Capture the cell that displays the provided text and extract its (X, Y) central coordinate. 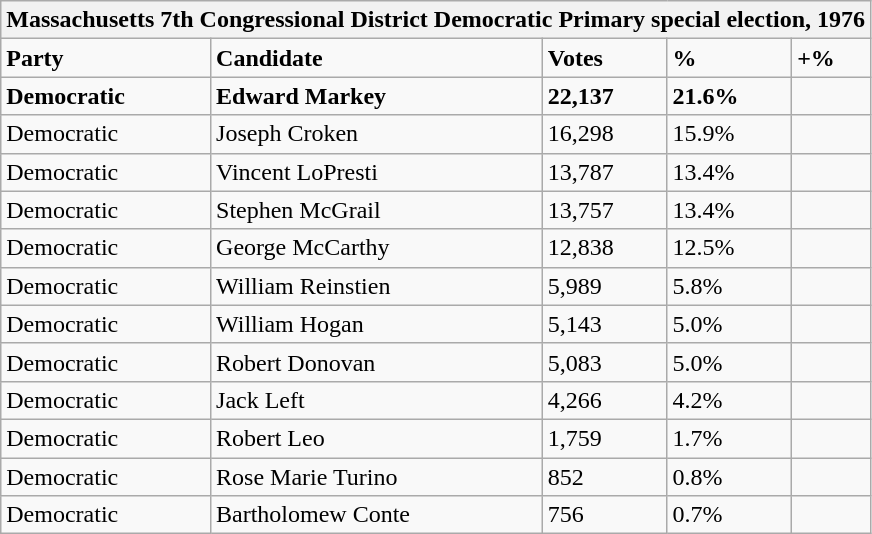
William Hogan (377, 324)
William Reinstien (377, 286)
Robert Donovan (377, 362)
Votes (604, 58)
852 (604, 477)
1.7% (730, 438)
4,266 (604, 400)
Joseph Croken (377, 134)
Stephen McGrail (377, 210)
756 (604, 515)
Robert Leo (377, 438)
Candidate (377, 58)
0.7% (730, 515)
Bartholomew Conte (377, 515)
Jack Left (377, 400)
13,757 (604, 210)
Massachusetts 7th Congressional District Democratic Primary special election, 1976 (436, 20)
0.8% (730, 477)
Rose Marie Turino (377, 477)
15.9% (730, 134)
5,143 (604, 324)
% (730, 58)
12.5% (730, 248)
22,137 (604, 96)
George McCarthy (377, 248)
5,989 (604, 286)
Party (106, 58)
12,838 (604, 248)
4.2% (730, 400)
5.8% (730, 286)
1,759 (604, 438)
Edward Markey (377, 96)
13,787 (604, 172)
Vincent LoPresti (377, 172)
5,083 (604, 362)
21.6% (730, 96)
+% (832, 58)
16,298 (604, 134)
